Return (x, y) of the center of cell containing provided text 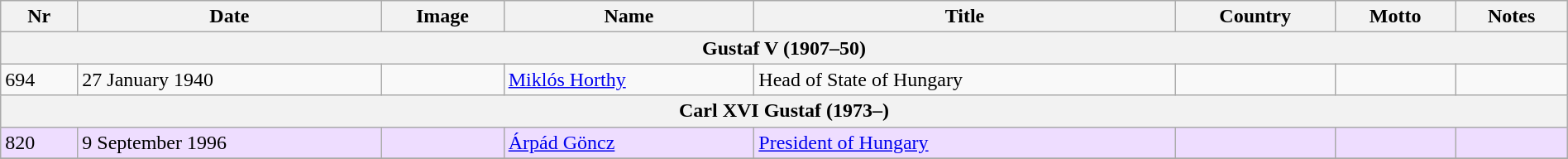
694 (40, 79)
820 (40, 142)
Head of State of Hungary (964, 79)
Gustaf V (1907–50) (784, 48)
Name (629, 17)
Date (230, 17)
Title (964, 17)
Country (1255, 17)
Carl XVI Gustaf (1973–) (784, 111)
Notes (1512, 17)
President of Hungary (964, 142)
Árpád Göncz (629, 142)
Motto (1395, 17)
27 January 1940 (230, 79)
Image (442, 17)
Miklós Horthy (629, 79)
Nr (40, 17)
9 September 1996 (230, 142)
